Locate the cell with the specified text and output its [X, Y] center coordinate. 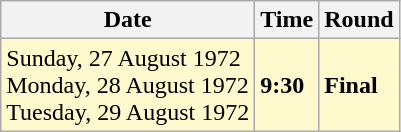
Date [128, 20]
Sunday, 27 August 1972Monday, 28 August 1972Tuesday, 29 August 1972 [128, 85]
Final [359, 85]
Time [287, 20]
Round [359, 20]
9:30 [287, 85]
